Return the (X, Y) coordinate for the center point of the cell that contains the specified text.  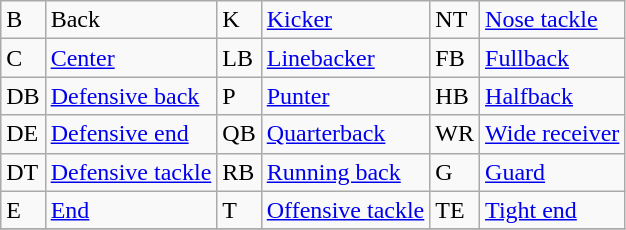
Nose tackle (552, 20)
Offensive tackle (346, 210)
DE (23, 134)
HB (455, 96)
FB (455, 58)
Quarterback (346, 134)
B (23, 20)
TE (455, 210)
Wide receiver (552, 134)
Back (131, 20)
Guard (552, 172)
Fullback (552, 58)
G (455, 172)
RB (239, 172)
P (239, 96)
Defensive tackle (131, 172)
T (239, 210)
Halfback (552, 96)
E (23, 210)
Tight end (552, 210)
K (239, 20)
DT (23, 172)
Linebacker (346, 58)
QB (239, 134)
Defensive end (131, 134)
NT (455, 20)
Defensive back (131, 96)
End (131, 210)
Center (131, 58)
Running back (346, 172)
LB (239, 58)
Punter (346, 96)
WR (455, 134)
DB (23, 96)
C (23, 58)
Kicker (346, 20)
